Detect which cell encompasses the target text, then output its [X, Y] center coordinate. 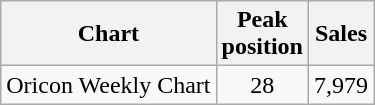
28 [262, 85]
Chart [108, 34]
Sales [340, 34]
7,979 [340, 85]
Oricon Weekly Chart [108, 85]
Peakposition [262, 34]
